Output the (X, Y) coordinate of the center of the cell containing the given text.  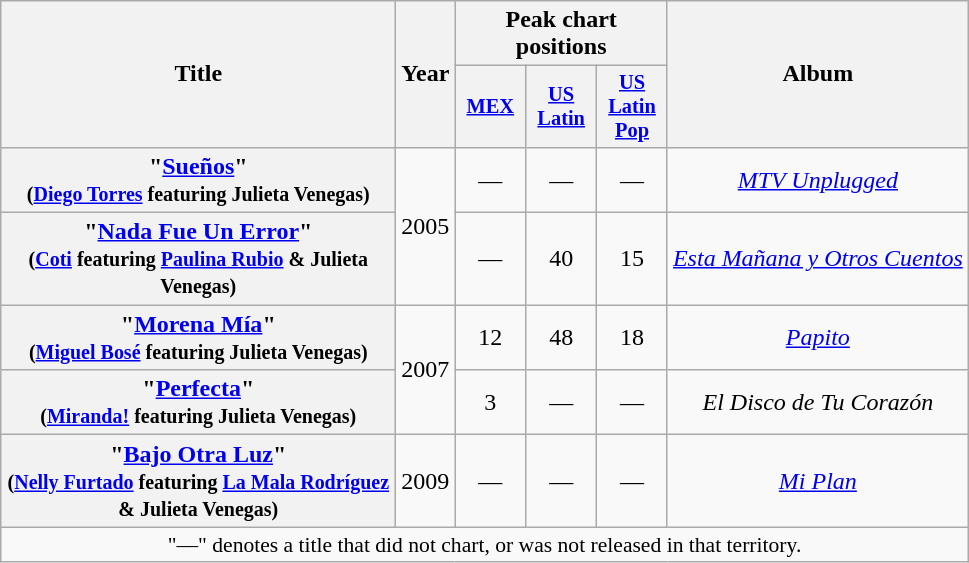
MTV Unplugged (818, 180)
MEX (490, 107)
Album (818, 74)
Title (198, 74)
Year (426, 74)
2007 (426, 370)
18 (632, 338)
El Disco de Tu Corazón (818, 402)
"Perfecta" (Miranda! featuring Julieta Venegas) (198, 402)
"—" denotes a title that did not chart, or was not released in that territory. (485, 545)
48 (562, 338)
12 (490, 338)
"Nada Fue Un Error" (Coti featuring Paulina Rubio & Julieta Venegas) (198, 259)
"Sueños" (Diego Torres featuring Julieta Venegas) (198, 180)
"Morena Mía" (Miguel Bosé featuring Julieta Venegas) (198, 338)
3 (490, 402)
Papito (818, 338)
2009 (426, 481)
Peak chart positions (562, 34)
Esta Mañana y Otros Cuentos (818, 259)
"Bajo Otra Luz" (Nelly Furtado featuring La Mala Rodríguez & Julieta Venegas) (198, 481)
US Latin Pop (632, 107)
2005 (426, 226)
15 (632, 259)
Mi Plan (818, 481)
40 (562, 259)
US Latin (562, 107)
